Find where the given text appears and provide that cell's center as (X, Y) coordinate. 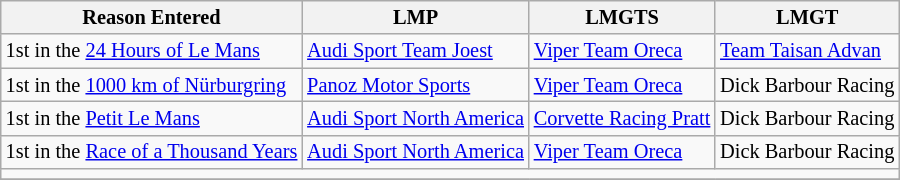
1st in the 24 Hours of Le Mans (152, 51)
Audi Sport Team Joest (416, 51)
LMGTS (622, 17)
1st in the Race of a Thousand Years (152, 152)
1st in the Petit Le Mans (152, 118)
Panoz Motor Sports (416, 85)
1st in the 1000 km of Nürburgring (152, 85)
Reason Entered (152, 17)
Team Taisan Advan (807, 51)
LMP (416, 17)
Corvette Racing Pratt (622, 118)
LMGT (807, 17)
